Scan for the cell matching the given text and deliver its (X, Y) coordinate at center. 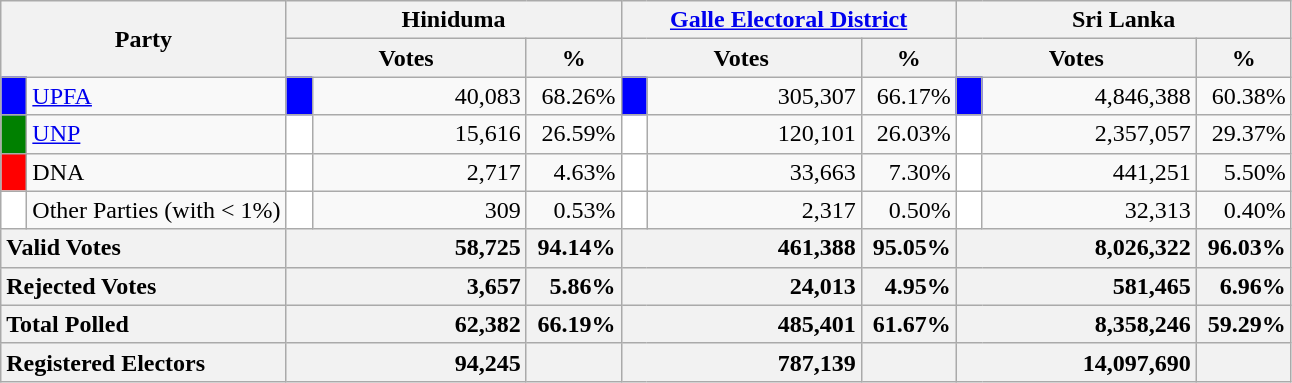
Hiniduma (454, 20)
95.05% (908, 248)
UNP (156, 134)
2,317 (754, 210)
61.67% (908, 324)
94.14% (574, 248)
581,465 (1076, 286)
Valid Votes (144, 248)
66.19% (574, 324)
96.03% (1244, 248)
441,251 (1089, 172)
66.17% (908, 96)
7.30% (908, 172)
305,307 (754, 96)
62,382 (406, 324)
485,401 (741, 324)
2,717 (419, 172)
58,725 (406, 248)
4.95% (908, 286)
2,357,057 (1089, 134)
5.50% (1244, 172)
32,313 (1089, 210)
26.59% (574, 134)
UPFA (156, 96)
4,846,388 (1089, 96)
29.37% (1244, 134)
40,083 (419, 96)
120,101 (754, 134)
8,358,246 (1076, 324)
4.63% (574, 172)
5.86% (574, 286)
33,663 (754, 172)
Party (144, 39)
Registered Electors (144, 362)
Other Parties (with < 1%) (156, 210)
59.29% (1244, 324)
DNA (156, 172)
0.40% (1244, 210)
60.38% (1244, 96)
14,097,690 (1076, 362)
68.26% (574, 96)
Sri Lanka (1124, 20)
309 (419, 210)
8,026,322 (1076, 248)
Galle Electoral District (788, 20)
787,139 (741, 362)
3,657 (406, 286)
6.96% (1244, 286)
94,245 (406, 362)
Total Polled (144, 324)
26.03% (908, 134)
15,616 (419, 134)
461,388 (741, 248)
0.53% (574, 210)
0.50% (908, 210)
Rejected Votes (144, 286)
24,013 (741, 286)
